Find where the given text appears and provide that cell's center as (X, Y) coordinate. 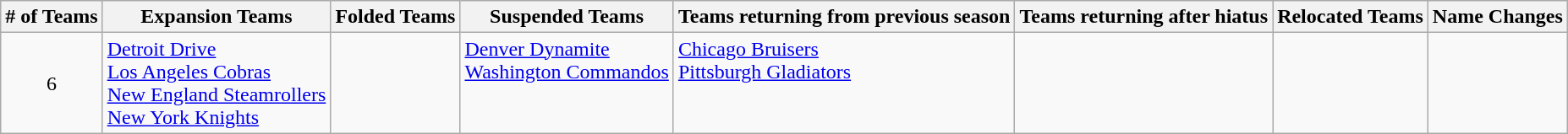
Detroit DriveLos Angeles CobrasNew England SteamrollersNew York Knights (217, 83)
Teams returning after hiatus (1143, 17)
Name Changes (1497, 17)
Chicago BruisersPittsburgh Gladiators (844, 83)
Expansion Teams (217, 17)
Denver DynamiteWashington Commandos (567, 83)
# of Teams (52, 17)
6 (52, 83)
Relocated Teams (1351, 17)
Suspended Teams (567, 17)
Teams returning from previous season (844, 17)
Folded Teams (396, 17)
